Provide the (x, y) coordinate of the cell's center where the given text is located.  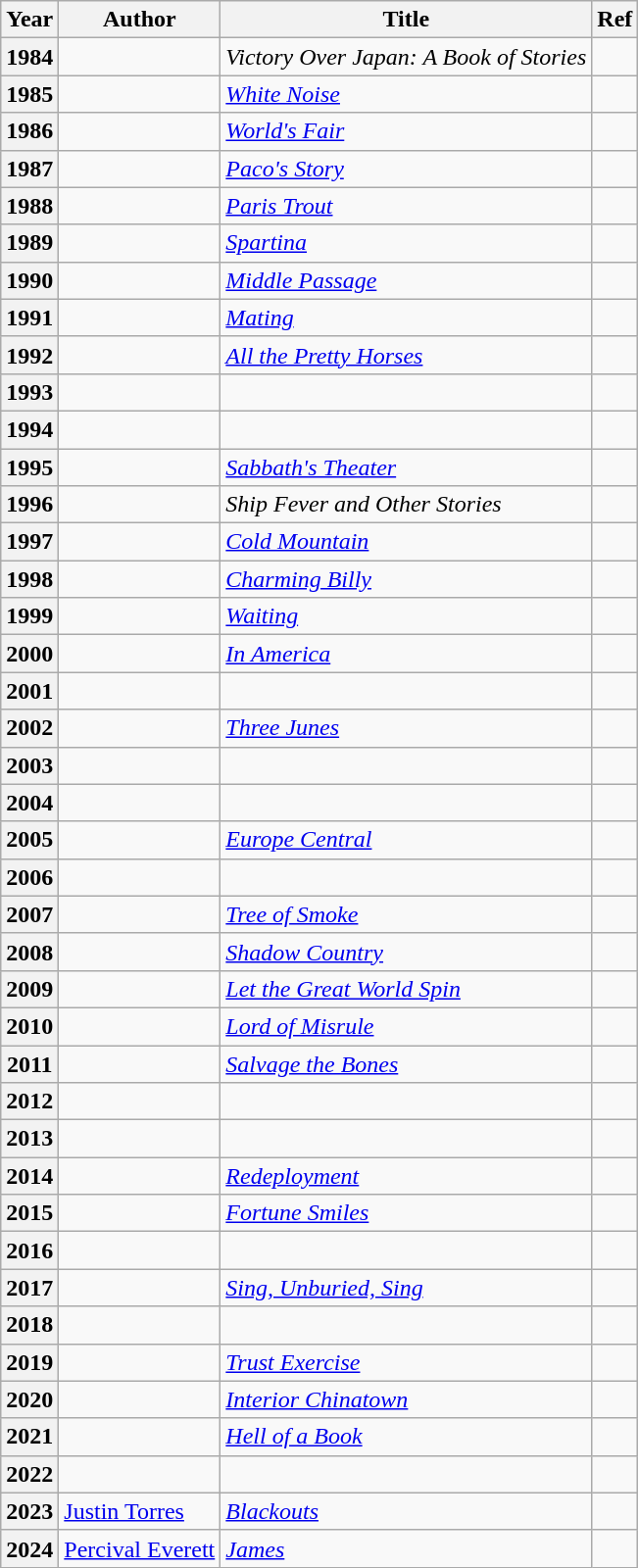
2011 (29, 1063)
1990 (29, 280)
Fortune Smiles (406, 1213)
Paco's Story (406, 169)
Cold Mountain (406, 542)
1998 (29, 579)
2014 (29, 1176)
Redeployment (406, 1176)
World's Fair (406, 131)
1996 (29, 505)
2020 (29, 1399)
Victory Over Japan: A Book of Stories (406, 57)
1994 (29, 429)
Let the Great World Spin (406, 989)
Waiting (406, 616)
Author (139, 20)
2002 (29, 728)
2018 (29, 1325)
2024 (29, 1548)
Ship Fever and Other Stories (406, 505)
2023 (29, 1511)
Trust Exercise (406, 1362)
2007 (29, 914)
1993 (29, 392)
2001 (29, 691)
1986 (29, 131)
2017 (29, 1288)
2016 (29, 1250)
White Noise (406, 94)
2005 (29, 840)
Paris Trout (406, 206)
Charming Billy (406, 579)
Sing, Unburied, Sing (406, 1288)
2013 (29, 1139)
1999 (29, 616)
2021 (29, 1437)
Middle Passage (406, 280)
1987 (29, 169)
1988 (29, 206)
2006 (29, 877)
2004 (29, 803)
2010 (29, 1026)
Tree of Smoke (406, 914)
James (406, 1548)
1984 (29, 57)
Title (406, 20)
In America (406, 654)
Interior Chinatown (406, 1399)
1995 (29, 467)
2003 (29, 765)
2012 (29, 1102)
Salvage the Bones (406, 1063)
2019 (29, 1362)
Ref (615, 20)
Spartina (406, 243)
Percival Everett (139, 1548)
2015 (29, 1213)
Lord of Misrule (406, 1026)
Justin Torres (139, 1511)
Three Junes (406, 728)
2008 (29, 952)
Year (29, 20)
Mating (406, 318)
1989 (29, 243)
1991 (29, 318)
All the Pretty Horses (406, 355)
2022 (29, 1474)
Europe Central (406, 840)
Hell of a Book (406, 1437)
2009 (29, 989)
1992 (29, 355)
Shadow Country (406, 952)
2000 (29, 654)
Sabbath's Theater (406, 467)
Blackouts (406, 1511)
1997 (29, 542)
1985 (29, 94)
